From the cell containing the given text, extract its center point as [X, Y] coordinate. 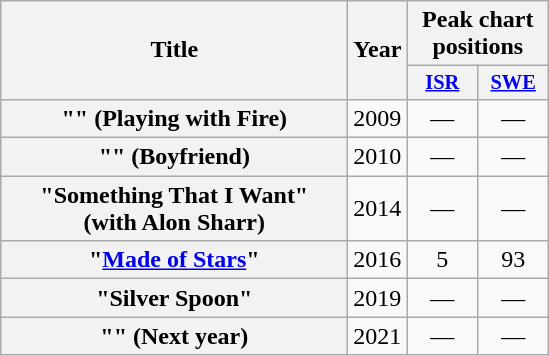
"" (Next year) [174, 336]
SWE [514, 83]
2021 [378, 336]
93 [514, 260]
"Silver Spoon" [174, 298]
2016 [378, 260]
5 [442, 260]
"" (Boyfriend) [174, 157]
"" (Playing with Fire) [174, 118]
ISR [442, 83]
2009 [378, 118]
"Made of Stars" [174, 260]
2019 [378, 298]
Title [174, 50]
"Something That I Want"(with Alon Sharr) [174, 208]
Peak chart positions [478, 34]
Year [378, 50]
2010 [378, 157]
2014 [378, 208]
